Return the [X, Y] coordinate for the center point of the cell that contains the specified text.  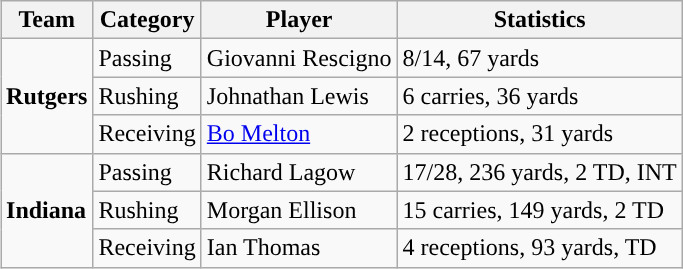
Team [47, 20]
Statistics [540, 20]
Johnathan Lewis [299, 96]
Ian Thomas [299, 248]
Richard Lagow [299, 172]
17/28, 236 yards, 2 TD, INT [540, 172]
6 carries, 36 yards [540, 96]
15 carries, 149 yards, 2 TD [540, 210]
8/14, 67 yards [540, 58]
Giovanni Rescigno [299, 58]
Indiana [47, 210]
Morgan Ellison [299, 210]
Rutgers [47, 96]
Player [299, 20]
4 receptions, 93 yards, TD [540, 248]
Category [147, 20]
2 receptions, 31 yards [540, 134]
Bo Melton [299, 134]
